For the text-containing cell, return its midpoint in [x, y] coordinate format. 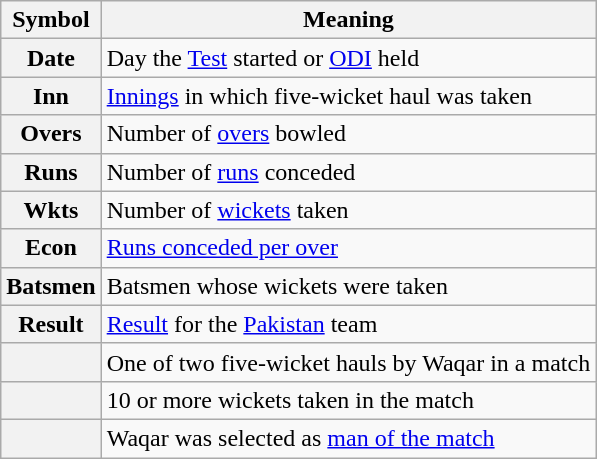
Symbol [51, 20]
One of two five-wicket hauls by Waqar in a match [348, 362]
Overs [51, 134]
Number of runs conceded [348, 172]
Runs conceded per over [348, 248]
Innings in which five-wicket haul was taken [348, 96]
Meaning [348, 20]
Number of overs bowled [348, 134]
Result for the Pakistan team [348, 324]
Number of wickets taken [348, 210]
Batsmen whose wickets were taken [348, 286]
Waqar was selected as man of the match [348, 438]
Wkts [51, 210]
Runs [51, 172]
Econ [51, 248]
Date [51, 58]
Inn [51, 96]
Batsmen [51, 286]
Result [51, 324]
10 or more wickets taken in the match [348, 400]
Day the Test started or ODI held [348, 58]
